Find where the given text appears and provide that cell's center as (X, Y) coordinate. 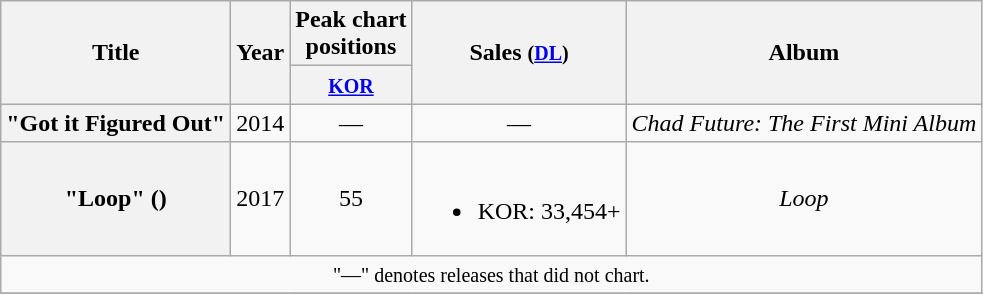
KOR: 33,454+ (519, 198)
Peak chart positions (351, 34)
"Got it Figured Out" (116, 123)
"Loop" () (116, 198)
55 (351, 198)
"—" denotes releases that did not chart. (492, 274)
Title (116, 52)
Album (804, 52)
Chad Future: The First Mini Album (804, 123)
Sales (DL) (519, 52)
Year (260, 52)
2017 (260, 198)
KOR (351, 85)
2014 (260, 123)
Loop (804, 198)
